Scan for the cell matching the given text and deliver its [x, y] coordinate at center. 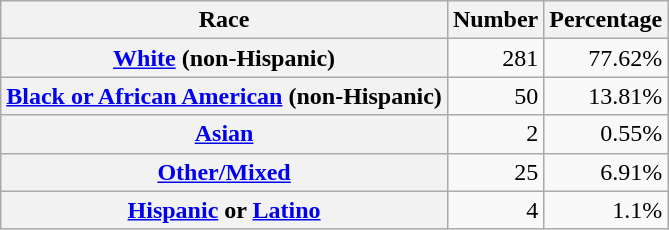
Asian [224, 134]
4 [495, 210]
281 [495, 58]
77.62% [606, 58]
2 [495, 134]
Race [224, 20]
Other/Mixed [224, 172]
0.55% [606, 134]
1.1% [606, 210]
Number [495, 20]
25 [495, 172]
50 [495, 96]
6.91% [606, 172]
Black or African American (non-Hispanic) [224, 96]
13.81% [606, 96]
Percentage [606, 20]
White (non-Hispanic) [224, 58]
Hispanic or Latino [224, 210]
